Extract the (x, y) coordinate from the center of the cell holding the provided text.  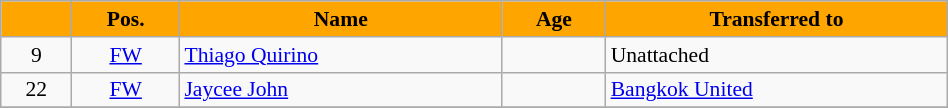
Transferred to (777, 19)
Thiago Quirino (340, 55)
Jaycee John (340, 90)
22 (36, 90)
Unattached (777, 55)
9 (36, 55)
Bangkok United (777, 90)
Age (554, 19)
Pos. (126, 19)
Name (340, 19)
